Detect which cell encompasses the target text, then output its (X, Y) center coordinate. 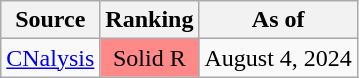
As of (278, 20)
Ranking (150, 20)
Solid R (150, 58)
CNalysis (50, 58)
Source (50, 20)
August 4, 2024 (278, 58)
